For the text-containing cell, return its midpoint in (x, y) coordinate format. 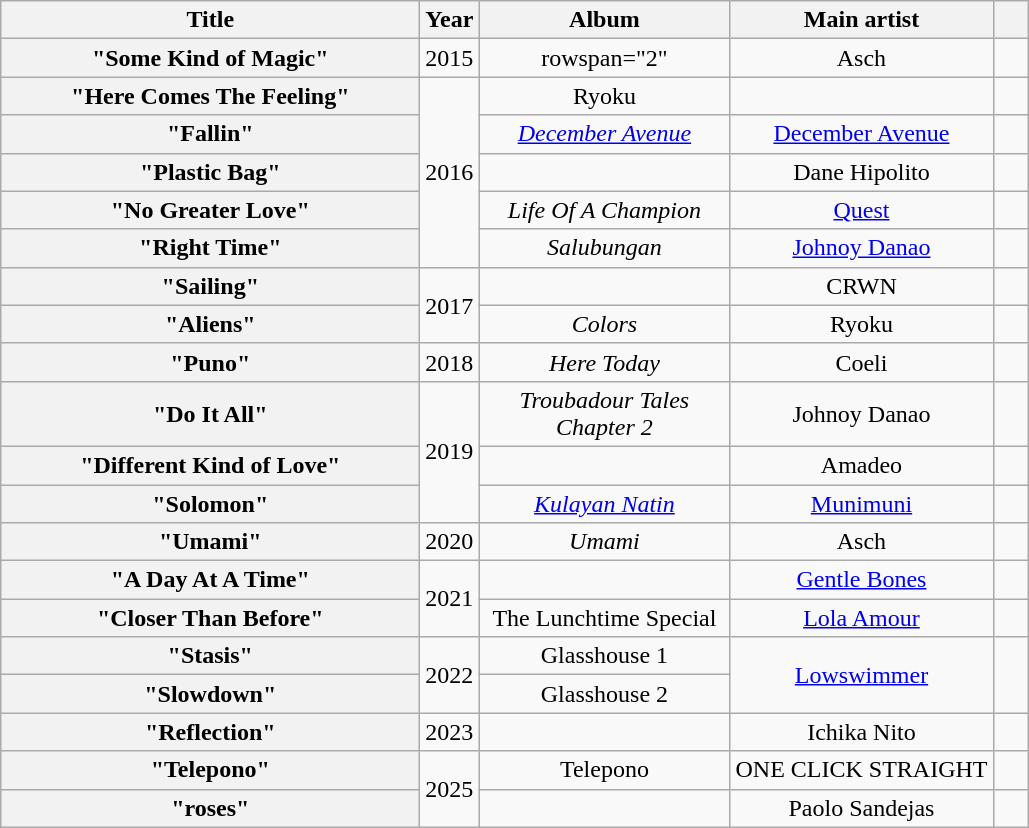
2021 (450, 599)
"Here Comes The Feeling" (210, 96)
Album (604, 20)
Kulayan Natin (604, 503)
2017 (450, 305)
ONE CLICK STRAIGHT (862, 770)
rowspan="2" (604, 58)
"Some Kind of Magic" (210, 58)
"No Greater Love" (210, 210)
Coeli (862, 362)
Life Of A Champion (604, 210)
2018 (450, 362)
CRWN (862, 286)
"Telepono" (210, 770)
Year (450, 20)
"Fallin" (210, 134)
"Do It All" (210, 414)
"Umami" (210, 542)
Lola Amour (862, 618)
"Sailing" (210, 286)
Telepono (604, 770)
Dane Hipolito (862, 172)
Here Today (604, 362)
"Reflection" (210, 732)
Main artist (862, 20)
Umami (604, 542)
Amadeo (862, 465)
Paolo Sandejas (862, 808)
2016 (450, 172)
"A Day At A Time" (210, 580)
2019 (450, 452)
Glasshouse 1 (604, 656)
"Solomon" (210, 503)
2025 (450, 789)
Colors (604, 324)
Glasshouse 2 (604, 694)
"Puno" (210, 362)
Quest (862, 210)
"Closer Than Before" (210, 618)
Lowswimmer (862, 675)
2023 (450, 732)
2015 (450, 58)
2022 (450, 675)
"Right Time" (210, 248)
"Plastic Bag" (210, 172)
Salubungan (604, 248)
"roses" (210, 808)
Munimuni (862, 503)
The Lunchtime Special (604, 618)
Gentle Bones (862, 580)
"Different Kind of Love" (210, 465)
Title (210, 20)
Ichika Nito (862, 732)
Troubadour Tales Chapter 2 (604, 414)
"Aliens" (210, 324)
2020 (450, 542)
"Stasis" (210, 656)
"Slowdown" (210, 694)
